Pinpoint the cell where the given text exists, returning its (X, Y) midpoint coordinate. 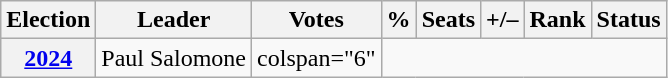
Status (628, 20)
Election (48, 20)
% (398, 20)
2024 (48, 58)
+/– (502, 20)
Paul Salomone (174, 58)
Seats (448, 20)
Votes (317, 20)
Rank (558, 20)
colspan="6" (317, 58)
Leader (174, 20)
